Return (X, Y) of the center of cell containing provided text 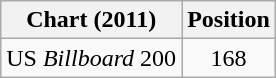
168 (229, 58)
Position (229, 20)
US Billboard 200 (92, 58)
Chart (2011) (92, 20)
